Scan for the cell matching the given text and deliver its (X, Y) coordinate at center. 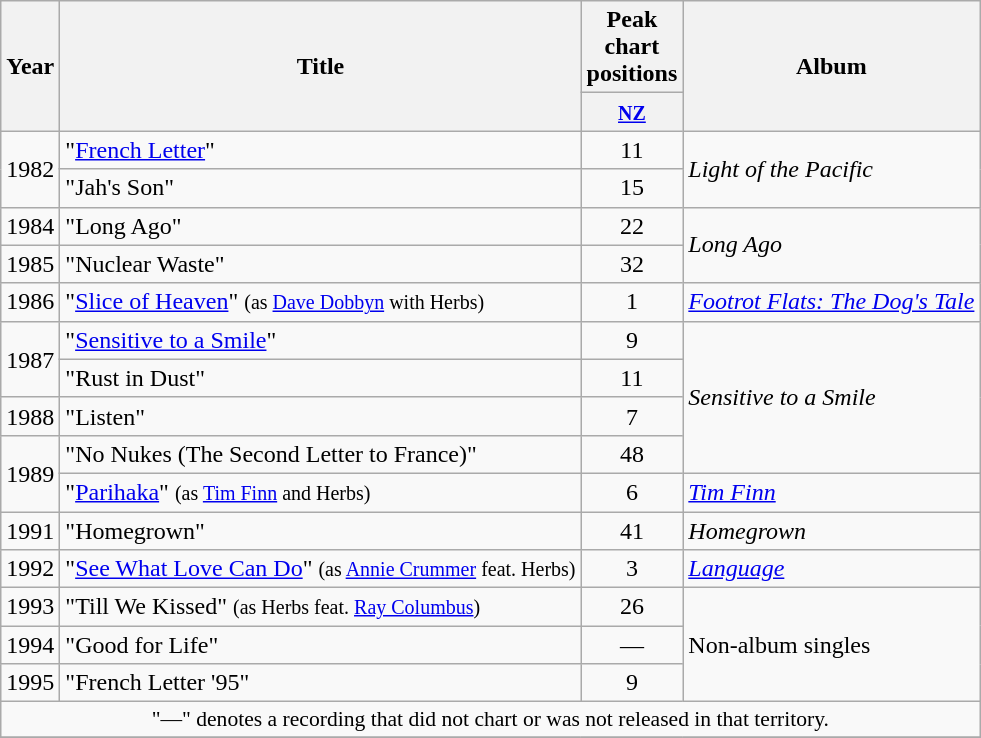
"Good for Life" (320, 645)
"Jah's Son" (320, 188)
6 (632, 492)
"Rust in Dust" (320, 378)
48 (632, 454)
"Sensitive to a Smile" (320, 340)
1991 (30, 531)
1992 (30, 569)
1989 (30, 473)
Language (832, 569)
Title (320, 66)
41 (632, 531)
1986 (30, 302)
"Parihaka" (as Tim Finn and Herbs) (320, 492)
Long Ago (832, 245)
1995 (30, 683)
"See What Love Can Do" (as Annie Crummer feat. Herbs) (320, 569)
"Till We Kissed" (as Herbs feat. Ray Columbus) (320, 607)
1985 (30, 264)
15 (632, 188)
NZ (632, 112)
1994 (30, 645)
1987 (30, 359)
"French Letter '95" (320, 683)
— (632, 645)
3 (632, 569)
"French Letter" (320, 150)
"Long Ago" (320, 226)
Non-album singles (832, 645)
"No Nukes (The Second Letter to France)" (320, 454)
26 (632, 607)
7 (632, 416)
1988 (30, 416)
1 (632, 302)
"Nuclear Waste" (320, 264)
Album (832, 66)
"—" denotes a recording that did not chart or was not released in that territory. (490, 720)
Homegrown (832, 531)
1993 (30, 607)
"Homegrown" (320, 531)
Peak chart positions (632, 47)
1984 (30, 226)
Footrot Flats: The Dog's Tale (832, 302)
"Listen" (320, 416)
"Slice of Heaven" (as Dave Dobbyn with Herbs) (320, 302)
Sensitive to a Smile (832, 397)
Light of the Pacific (832, 169)
32 (632, 264)
Tim Finn (832, 492)
22 (632, 226)
1982 (30, 169)
Year (30, 66)
